Locate the cell with the specified text and output its (X, Y) center coordinate. 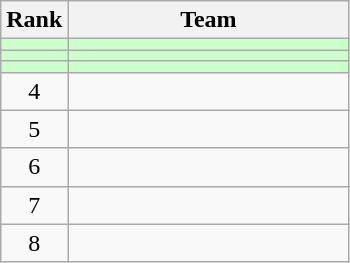
4 (34, 91)
6 (34, 167)
7 (34, 205)
Team (208, 20)
5 (34, 129)
8 (34, 243)
Rank (34, 20)
